Scan for the cell matching the given text and deliver its (x, y) coordinate at center. 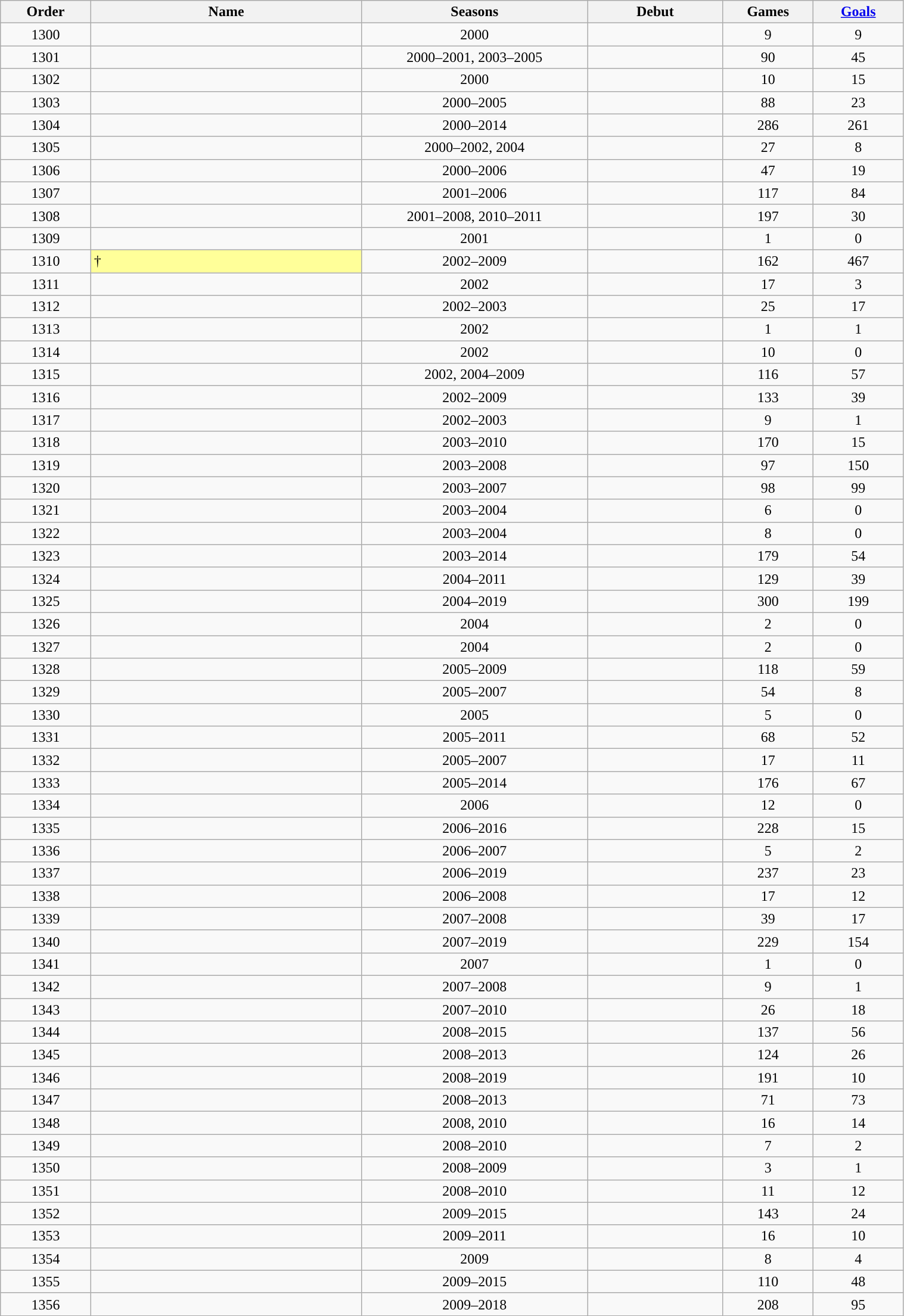
2009–2011 (474, 1236)
116 (768, 375)
59 (859, 670)
2005–2014 (474, 783)
2004–2011 (474, 578)
88 (768, 102)
Debut (656, 12)
1338 (46, 896)
45 (859, 57)
2001–2008, 2010–2011 (474, 216)
2000–2001, 2003–2005 (474, 57)
208 (768, 1304)
2009–2018 (474, 1304)
1346 (46, 1078)
1306 (46, 170)
56 (859, 1032)
73 (859, 1100)
98 (768, 488)
162 (768, 261)
2003–2010 (474, 443)
25 (768, 307)
99 (859, 488)
2007 (474, 964)
2001–2006 (474, 193)
467 (859, 261)
1313 (46, 329)
97 (768, 465)
154 (859, 941)
170 (768, 443)
2000–2006 (474, 170)
1336 (46, 851)
133 (768, 397)
1354 (46, 1259)
57 (859, 375)
Name (226, 12)
2006–2019 (474, 873)
1321 (46, 511)
6 (768, 511)
24 (859, 1214)
95 (859, 1304)
48 (859, 1281)
Order (46, 12)
1351 (46, 1191)
117 (768, 193)
2008, 2010 (474, 1123)
2008–2009 (474, 1168)
2006–2008 (474, 896)
Goals (859, 12)
1319 (46, 465)
2006–2016 (474, 828)
1326 (46, 624)
2005–2009 (474, 670)
1335 (46, 828)
1352 (46, 1214)
1316 (46, 397)
2006 (474, 805)
1343 (46, 1010)
47 (768, 170)
1345 (46, 1055)
84 (859, 193)
1349 (46, 1146)
2003–2014 (474, 556)
1304 (46, 125)
124 (768, 1055)
1303 (46, 102)
71 (768, 1100)
179 (768, 556)
1314 (46, 352)
2007–2019 (474, 941)
1312 (46, 307)
1324 (46, 578)
1339 (46, 919)
1322 (46, 533)
1311 (46, 284)
1329 (46, 692)
1342 (46, 987)
1356 (46, 1304)
7 (768, 1146)
2007–2010 (474, 1010)
1348 (46, 1123)
2008–2015 (474, 1032)
1347 (46, 1100)
1337 (46, 873)
2000–2002, 2004 (474, 148)
1310 (46, 261)
1350 (46, 1168)
1334 (46, 805)
2002, 2004–2009 (474, 375)
2003–2007 (474, 488)
† (226, 261)
2005 (474, 715)
2004–2019 (474, 601)
2000–2014 (474, 125)
191 (768, 1078)
14 (859, 1123)
110 (768, 1281)
1301 (46, 57)
1302 (46, 80)
1323 (46, 556)
1330 (46, 715)
1318 (46, 443)
1344 (46, 1032)
2009 (474, 1259)
1353 (46, 1236)
197 (768, 216)
1300 (46, 35)
2000–2005 (474, 102)
1315 (46, 375)
30 (859, 216)
176 (768, 783)
1308 (46, 216)
90 (768, 57)
228 (768, 828)
261 (859, 125)
18 (859, 1010)
300 (768, 601)
199 (859, 601)
1328 (46, 670)
2008–2019 (474, 1078)
1332 (46, 760)
2001 (474, 238)
229 (768, 941)
67 (859, 783)
1331 (46, 738)
19 (859, 170)
129 (768, 578)
1340 (46, 941)
1333 (46, 783)
1325 (46, 601)
1341 (46, 964)
1309 (46, 238)
2003–2008 (474, 465)
1317 (46, 420)
1305 (46, 148)
118 (768, 670)
1320 (46, 488)
Games (768, 12)
237 (768, 873)
286 (768, 125)
4 (859, 1259)
1307 (46, 193)
27 (768, 148)
1355 (46, 1281)
137 (768, 1032)
Seasons (474, 12)
143 (768, 1214)
68 (768, 738)
1327 (46, 646)
52 (859, 738)
2005–2011 (474, 738)
2006–2007 (474, 851)
150 (859, 465)
